Return the (X, Y) coordinate for the center point of the cell that contains the specified text.  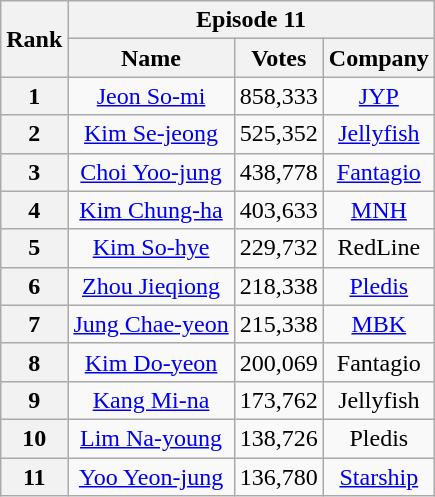
Jung Chae-yeon (151, 324)
MBK (378, 324)
173,762 (278, 400)
438,778 (278, 172)
403,633 (278, 210)
2 (34, 134)
6 (34, 286)
JYP (378, 96)
8 (34, 362)
3 (34, 172)
Episode 11 (252, 20)
Yoo Yeon-jung (151, 477)
RedLine (378, 248)
218,338 (278, 286)
9 (34, 400)
5 (34, 248)
7 (34, 324)
229,732 (278, 248)
4 (34, 210)
Lim Na-young (151, 438)
Zhou Jieqiong (151, 286)
858,333 (278, 96)
525,352 (278, 134)
Kim Se-jeong (151, 134)
1 (34, 96)
138,726 (278, 438)
200,069 (278, 362)
Kim Chung-ha (151, 210)
10 (34, 438)
Rank (34, 39)
Votes (278, 58)
Kang Mi-na (151, 400)
136,780 (278, 477)
Company (378, 58)
215,338 (278, 324)
11 (34, 477)
Jeon So-mi (151, 96)
Name (151, 58)
Choi Yoo-jung (151, 172)
Kim So-hye (151, 248)
Kim Do-yeon (151, 362)
MNH (378, 210)
Starship (378, 477)
